Determine the (x, y) coordinate at the center of the cell enclosing the given text.  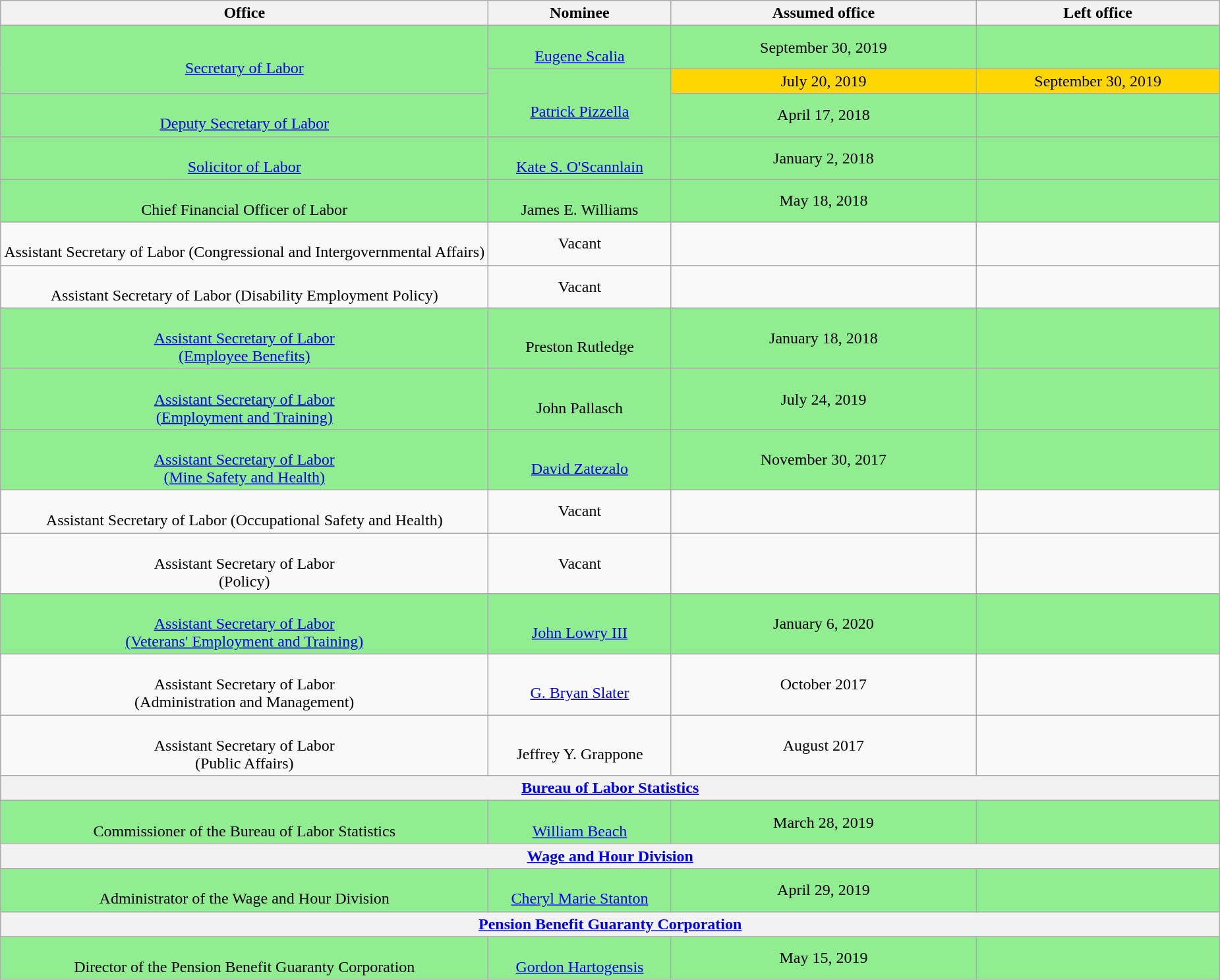
November 30, 2017 (823, 459)
Assistant Secretary of Labor(Mine Safety and Health) (245, 459)
Assistant Secretary of Labor (Disability Employment Policy) (245, 286)
Administrator of the Wage and Hour Division (245, 890)
Assistant Secretary of Labor(Public Affairs) (245, 745)
John Lowry III (580, 624)
Jeffrey Y. Grappone (580, 745)
May 18, 2018 (823, 200)
Patrick Pizzella (580, 103)
April 17, 2018 (823, 115)
Gordon Hartogensis (580, 958)
March 28, 2019 (823, 822)
James E. Williams (580, 200)
Assistant Secretary of Labor(Administration and Management) (245, 685)
August 2017 (823, 745)
Cheryl Marie Stanton (580, 890)
October 2017 (823, 685)
Assistant Secretary of Labor(Employee Benefits) (245, 338)
Assistant Secretary of Labor(Policy) (245, 563)
John Pallasch (580, 399)
Deputy Secretary of Labor (245, 115)
Nominee (580, 13)
Eugene Scalia (580, 47)
Solicitor of Labor (245, 158)
William Beach (580, 822)
January 2, 2018 (823, 158)
G. Bryan Slater (580, 685)
Assistant Secretary of Labor(Veterans' Employment and Training) (245, 624)
January 6, 2020 (823, 624)
David Zatezalo (580, 459)
Office (245, 13)
Assistant Secretary of Labor (Occupational Safety and Health) (245, 511)
July 20, 2019 (823, 81)
Pension Benefit Guaranty Corporation (610, 924)
January 18, 2018 (823, 338)
April 29, 2019 (823, 890)
Chief Financial Officer of Labor (245, 200)
Bureau of Labor Statistics (610, 788)
Assistant Secretary of Labor(Employment and Training) (245, 399)
Assumed office (823, 13)
Secretary of Labor (245, 59)
Wage and Hour Division (610, 856)
May 15, 2019 (823, 958)
Preston Rutledge (580, 338)
Kate S. O'Scannlain (580, 158)
Commissioner of the Bureau of Labor Statistics (245, 822)
Assistant Secretary of Labor (Congressional and Intergovernmental Affairs) (245, 244)
July 24, 2019 (823, 399)
Director of the Pension Benefit Guaranty Corporation (245, 958)
Left office (1098, 13)
